Locate the cell with the specified text and output its (x, y) center coordinate. 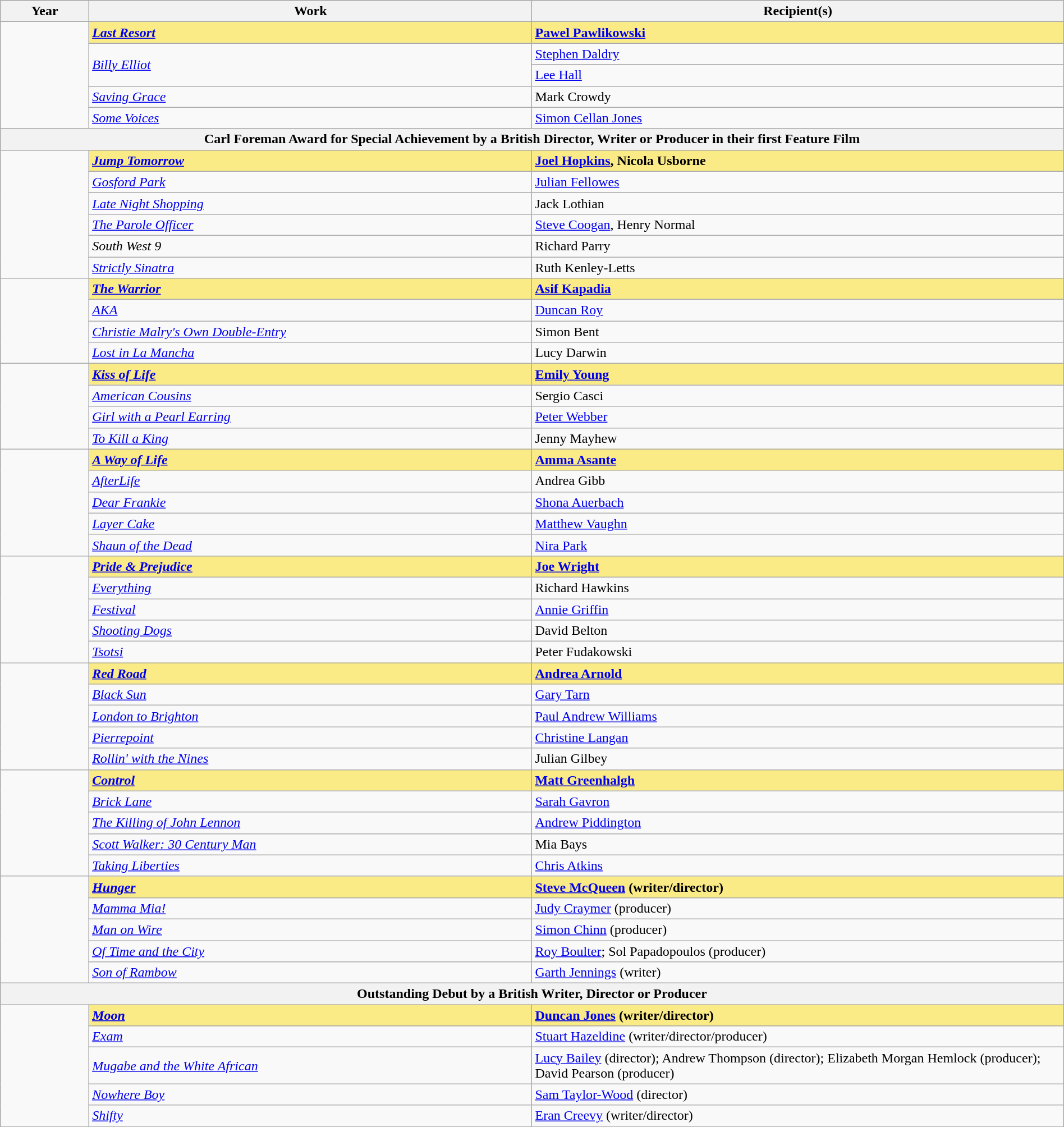
Son of Rambow (311, 973)
Mark Crowdy (798, 97)
Joe Wright (798, 566)
Lucy Darwin (798, 353)
Pierrepoint (311, 737)
Control (311, 780)
Rollin' with the Nines (311, 759)
Mamma Mia! (311, 908)
Chris Atkins (798, 865)
London to Brighton (311, 716)
A Way of Life (311, 460)
The Killing of John Lennon (311, 823)
Simon Chinn (producer) (798, 929)
AKA (311, 310)
Stuart Hazeldine (writer/director/producer) (798, 1037)
Layer Cake (311, 524)
AfterLife (311, 481)
Emily Young (798, 374)
South West 9 (311, 246)
Sam Taylor-Wood (director) (798, 1094)
Paul Andrew Williams (798, 716)
Simon Cellan Jones (798, 118)
Amma Asante (798, 460)
Steve McQueen (writer/director) (798, 887)
Stephen Daldry (798, 54)
Pride & Prejudice (311, 566)
Year (45, 11)
Steve Coogan, Henry Normal (798, 225)
Pawel Pawlikowski (798, 33)
Some Voices (311, 118)
Christine Langan (798, 737)
Everything (311, 588)
Girl with a Pearl Earring (311, 417)
The Warrior (311, 289)
Judy Craymer (producer) (798, 908)
Roy Boulter; Sol Papadopoulos (producer) (798, 951)
Nira Park (798, 545)
Of Time and the City (311, 951)
Shona Auerbach (798, 502)
American Cousins (311, 396)
Billy Elliot (311, 65)
Mugabe and the White African (311, 1065)
Joel Hopkins, Nicola Usborne (798, 161)
Peter Webber (798, 417)
Outstanding Debut by a British Writer, Director or Producer (532, 994)
Shooting Dogs (311, 631)
Simon Bent (798, 332)
Ruth Kenley-Letts (798, 268)
Late Night Shopping (311, 203)
Lee Hall (798, 75)
Richard Parry (798, 246)
Asif Kapadia (798, 289)
Matthew Vaughn (798, 524)
Gosford Park (311, 182)
Black Sun (311, 695)
Hunger (311, 887)
Dear Frankie (311, 502)
The Parole Officer (311, 225)
Saving Grace (311, 97)
Andrea Arnold (798, 674)
Annie Griffin (798, 609)
Kiss of Life (311, 374)
Sarah Gavron (798, 801)
Man on Wire (311, 929)
Lucy Bailey (director); Andrew Thompson (director); Elizabeth Morgan Hemlock (producer); David Pearson (producer) (798, 1065)
Julian Gilbey (798, 759)
Jenny Mayhew (798, 438)
Lost in La Mancha (311, 353)
Shifty (311, 1116)
Eran Creevy (writer/director) (798, 1116)
Tsotsi (311, 652)
Nowhere Boy (311, 1094)
To Kill a King (311, 438)
Carl Foreman Award for Special Achievement by a British Director, Writer or Producer in their first Feature Film (532, 139)
Last Resort (311, 33)
Julian Fellowes (798, 182)
Work (311, 11)
Andrea Gibb (798, 481)
Exam (311, 1037)
Jack Lothian (798, 203)
Jump Tomorrow (311, 161)
Mia Bays (798, 844)
Andrew Piddington (798, 823)
Peter Fudakowski (798, 652)
Matt Greenhalgh (798, 780)
Gary Tarn (798, 695)
Duncan Roy (798, 310)
Brick Lane (311, 801)
Sergio Casci (798, 396)
Recipient(s) (798, 11)
Shaun of the Dead (311, 545)
Garth Jennings (writer) (798, 973)
Taking Liberties (311, 865)
Christie Malry's Own Double-Entry (311, 332)
David Belton (798, 631)
Festival (311, 609)
Richard Hawkins (798, 588)
Moon (311, 1015)
Red Road (311, 674)
Strictly Sinatra (311, 268)
Scott Walker: 30 Century Man (311, 844)
Duncan Jones (writer/director) (798, 1015)
